Search for the cell housing the specified text and yield its [X, Y] center coordinate. 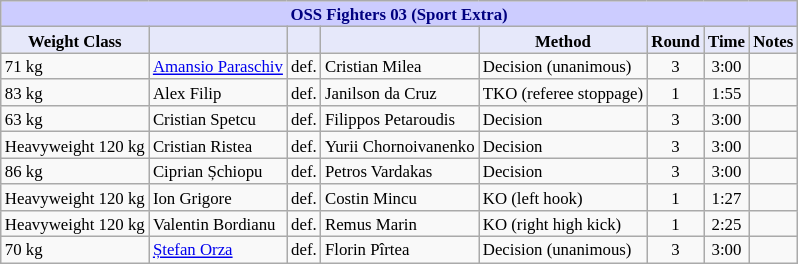
70 kg [75, 250]
KO (right high kick) [563, 224]
Remus Marin [400, 224]
Petros Vardakas [400, 171]
TKO (referee stoppage) [563, 93]
Alex Filip [218, 93]
86 kg [75, 171]
Weight Class [75, 40]
Janilson da Cruz [400, 93]
1:55 [726, 93]
71 kg [75, 66]
Ștefan Orza [218, 250]
83 kg [75, 93]
Ion Grigore [218, 197]
Amansio Paraschiv [218, 66]
Yurii Chornoivanenko [400, 145]
Cristian Ristea [218, 145]
Cristian Milea [400, 66]
Ciprian Șchiopu [218, 171]
Method [563, 40]
Costin Mincu [400, 197]
OSS Fighters 03 (Sport Extra) [400, 14]
Time [726, 40]
KO (left hook) [563, 197]
Filippos Petaroudis [400, 119]
1:27 [726, 197]
Round [676, 40]
Valentin Bordianu [218, 224]
2:25 [726, 224]
Florin Pîrtea [400, 250]
Notes [773, 40]
Cristian Spetcu [218, 119]
63 kg [75, 119]
